Detect which cell encompasses the target text, then output its (x, y) center coordinate. 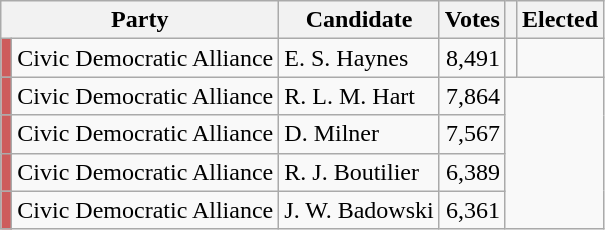
J. W. Badowski (359, 210)
6,361 (472, 210)
Candidate (359, 20)
R. J. Boutilier (359, 172)
Elected (560, 20)
Votes (472, 20)
7,567 (472, 134)
E. S. Haynes (359, 58)
7,864 (472, 96)
R. L. M. Hart (359, 96)
6,389 (472, 172)
8,491 (472, 58)
D. Milner (359, 134)
Party (140, 20)
